Search for the cell housing the specified text and yield its (X, Y) center coordinate. 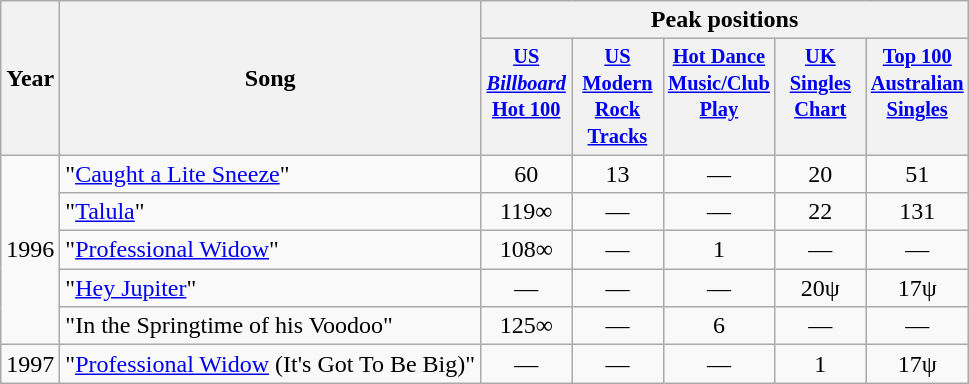
"Talula" (270, 212)
22 (820, 212)
20ψ (820, 288)
131 (918, 212)
UK Singles Chart (820, 97)
1997 (30, 364)
"Professional Widow (It's Got To Be Big)" (270, 364)
60 (526, 173)
Year (30, 78)
Song (270, 78)
119∞ (526, 212)
"Hey Jupiter" (270, 288)
51 (918, 173)
1996 (30, 249)
6 (719, 326)
US Modern Rock Tracks (618, 97)
"Caught a Lite Sneeze" (270, 173)
Peak positions (725, 20)
"In the Springtime of his Voodoo" (270, 326)
Top 100 Australian Singles (918, 97)
13 (618, 173)
20 (820, 173)
"Professional Widow" (270, 250)
Hot Dance Music/Club Play (719, 97)
125∞ (526, 326)
108∞ (526, 250)
US Billboard Hot 100 (526, 97)
